Identify which cell holds the provided text, then report its [X, Y] central coordinate. 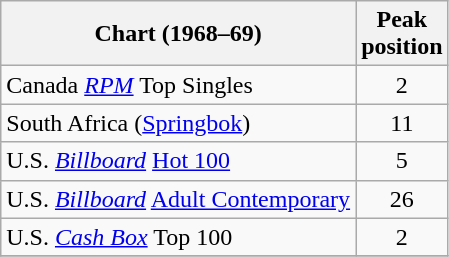
5 [402, 161]
11 [402, 123]
Chart (1968–69) [178, 34]
South Africa (Springbok) [178, 123]
U.S. Cash Box Top 100 [178, 237]
26 [402, 199]
U.S. Billboard Adult Contemporary [178, 199]
Canada RPM Top Singles [178, 85]
Peakposition [402, 34]
U.S. Billboard Hot 100 [178, 161]
